Detect which cell encompasses the target text, then output its [X, Y] center coordinate. 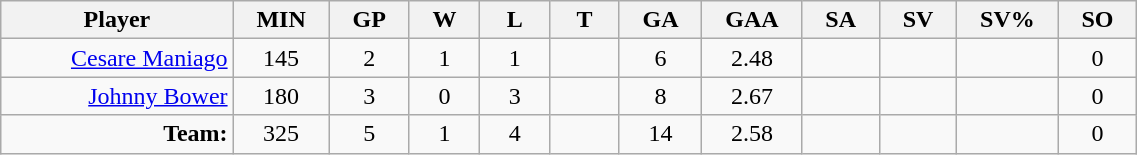
2 [369, 58]
SV [918, 20]
2.58 [752, 134]
4 [515, 134]
T [585, 20]
GA [660, 20]
5 [369, 134]
145 [281, 58]
GAA [752, 20]
MIN [281, 20]
2.67 [752, 96]
6 [660, 58]
L [515, 20]
GP [369, 20]
SA [840, 20]
SO [1098, 20]
14 [660, 134]
325 [281, 134]
Johnny Bower [117, 96]
2.48 [752, 58]
180 [281, 96]
SV% [1008, 20]
Cesare Maniago [117, 58]
W [444, 20]
Team: [117, 134]
Player [117, 20]
8 [660, 96]
